Locate the cell with the specified text and output its (x, y) center coordinate. 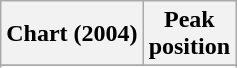
Peakposition (189, 34)
Chart (2004) (72, 34)
